Provide the (X, Y) coordinate of the cell's center where the given text is located.  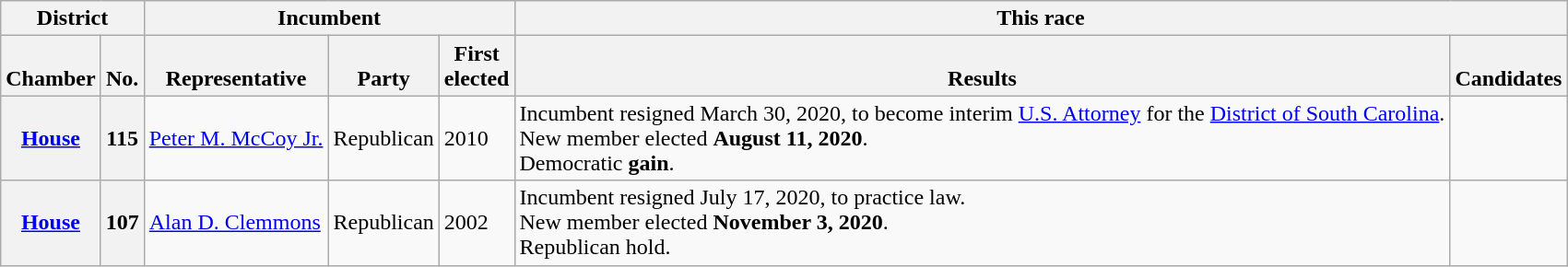
Chamber (51, 66)
Alan D. Clemmons (236, 223)
Party (383, 66)
Candidates (1508, 66)
Incumbent resigned July 17, 2020, to practice law.New member elected November 3, 2020.Republican hold. (983, 223)
No. (122, 66)
2010 (477, 138)
115 (122, 138)
Results (983, 66)
District (72, 18)
Peter M. McCoy Jr. (236, 138)
107 (122, 223)
Representative (236, 66)
This race (1041, 18)
Firstelected (477, 66)
2002 (477, 223)
Incumbent (329, 18)
